Scan for the cell matching the given text and deliver its (x, y) coordinate at center. 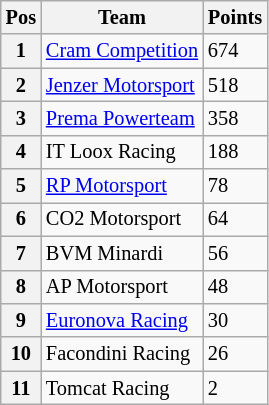
CO2 Motorsport (122, 219)
Cram Competition (122, 51)
Pos (21, 17)
8 (21, 287)
30 (235, 320)
78 (235, 186)
48 (235, 287)
Prema Powerteam (122, 118)
1 (21, 51)
5 (21, 186)
6 (21, 219)
Jenzer Motorsport (122, 85)
188 (235, 152)
Euronova Racing (122, 320)
RP Motorsport (122, 186)
358 (235, 118)
BVM Minardi (122, 253)
Facondini Racing (122, 354)
IT Loox Racing (122, 152)
518 (235, 85)
Points (235, 17)
674 (235, 51)
56 (235, 253)
64 (235, 219)
10 (21, 354)
4 (21, 152)
3 (21, 118)
9 (21, 320)
7 (21, 253)
26 (235, 354)
Tomcat Racing (122, 388)
11 (21, 388)
AP Motorsport (122, 287)
Team (122, 17)
